Scan for the cell matching the given text and deliver its (X, Y) coordinate at center. 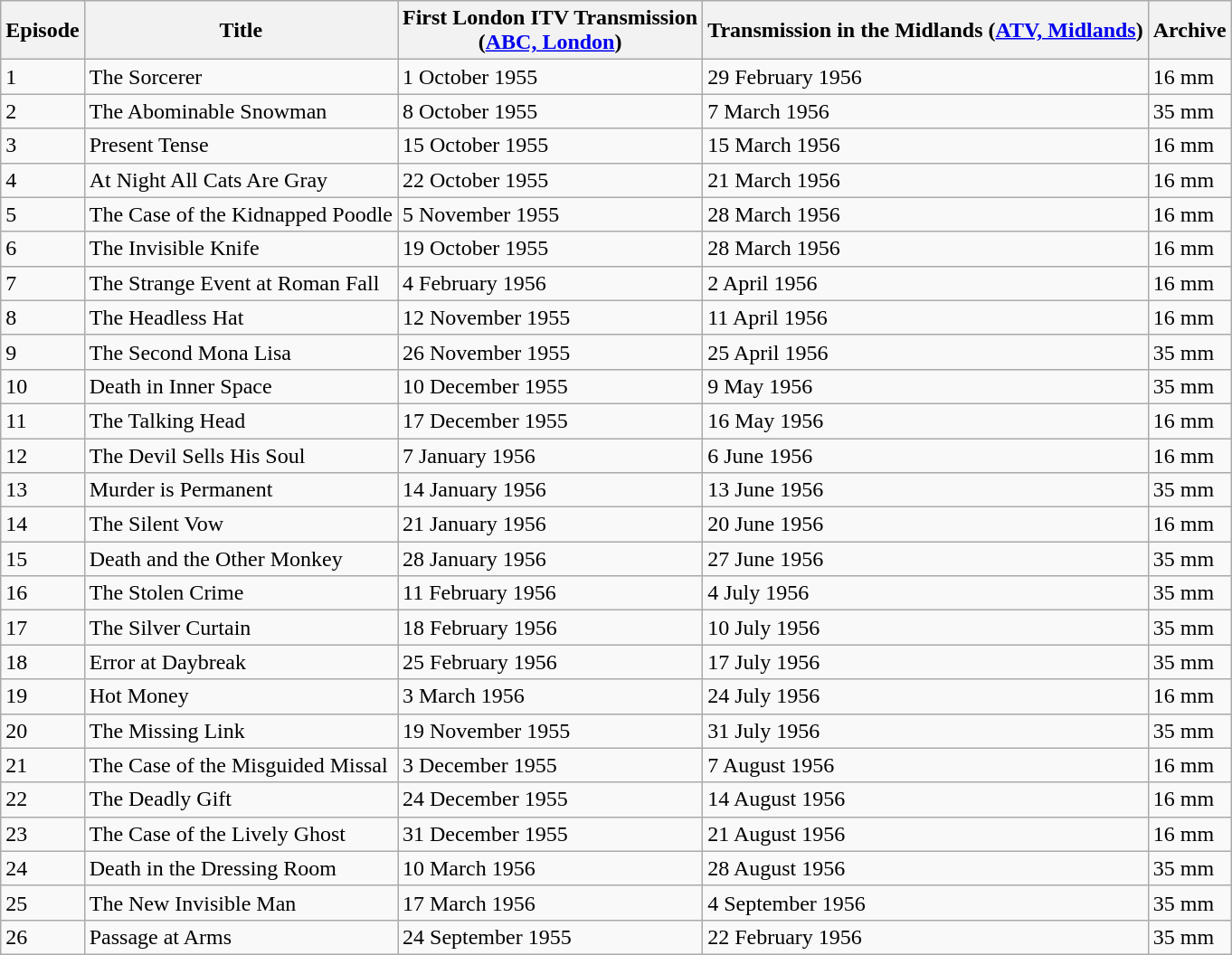
The Strange Event at Roman Fall (241, 283)
17 March 1956 (550, 903)
10 March 1956 (550, 868)
24 December 1955 (550, 799)
19 (43, 696)
The Silent Vow (241, 525)
12 November 1955 (550, 317)
15 October 1955 (550, 146)
24 (43, 868)
The Devil Sells His Soul (241, 455)
Episode (43, 31)
17 (43, 628)
Death in the Dressing Room (241, 868)
The Missing Link (241, 731)
9 May 1956 (926, 386)
4 July 1956 (926, 593)
The Stolen Crime (241, 593)
31 December 1955 (550, 834)
The Silver Curtain (241, 628)
22 October 1955 (550, 180)
26 November 1955 (550, 352)
19 November 1955 (550, 731)
The Talking Head (241, 421)
At Night All Cats Are Gray (241, 180)
The Sorcerer (241, 77)
3 (43, 146)
21 (43, 765)
23 (43, 834)
6 June 1956 (926, 455)
19 October 1955 (550, 249)
14 August 1956 (926, 799)
25 (43, 903)
Present Tense (241, 146)
Archive (1189, 31)
The New Invisible Man (241, 903)
18 (43, 662)
1 October 1955 (550, 77)
31 July 1956 (926, 731)
2 April 1956 (926, 283)
28 August 1956 (926, 868)
7 January 1956 (550, 455)
3 December 1955 (550, 765)
Hot Money (241, 696)
Passage at Arms (241, 937)
The Second Mona Lisa (241, 352)
1 (43, 77)
11 (43, 421)
13 (43, 490)
29 February 1956 (926, 77)
24 September 1955 (550, 937)
25 April 1956 (926, 352)
17 December 1955 (550, 421)
21 August 1956 (926, 834)
10 (43, 386)
27 June 1956 (926, 559)
20 (43, 731)
7 (43, 283)
4 February 1956 (550, 283)
The Case of the Kidnapped Poodle (241, 214)
13 June 1956 (926, 490)
2 (43, 111)
7 August 1956 (926, 765)
First London ITV Transmission(ABC, London) (550, 31)
3 March 1956 (550, 696)
14 (43, 525)
Title (241, 31)
28 January 1956 (550, 559)
25 February 1956 (550, 662)
The Abominable Snowman (241, 111)
24 July 1956 (926, 696)
6 (43, 249)
8 (43, 317)
10 July 1956 (926, 628)
The Case of the Lively Ghost (241, 834)
Transmission in the Midlands (ATV, Midlands) (926, 31)
17 July 1956 (926, 662)
8 October 1955 (550, 111)
The Case of the Misguided Missal (241, 765)
18 February 1956 (550, 628)
4 (43, 180)
26 (43, 937)
Murder is Permanent (241, 490)
15 (43, 559)
4 September 1956 (926, 903)
5 November 1955 (550, 214)
5 (43, 214)
16 (43, 593)
The Headless Hat (241, 317)
22 (43, 799)
21 March 1956 (926, 180)
11 February 1956 (550, 593)
Death in Inner Space (241, 386)
9 (43, 352)
7 March 1956 (926, 111)
The Invisible Knife (241, 249)
12 (43, 455)
10 December 1955 (550, 386)
The Deadly Gift (241, 799)
22 February 1956 (926, 937)
21 January 1956 (550, 525)
15 March 1956 (926, 146)
14 January 1956 (550, 490)
20 June 1956 (926, 525)
Death and the Other Monkey (241, 559)
11 April 1956 (926, 317)
16 May 1956 (926, 421)
Error at Daybreak (241, 662)
